Extract the (x, y) coordinate from the center of the cell holding the provided text.  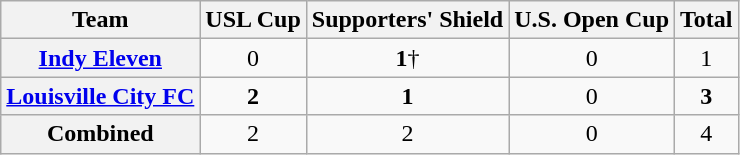
U.S. Open Cup (592, 20)
1† (407, 58)
Louisville City FC (100, 96)
USL Cup (253, 20)
Supporters' Shield (407, 20)
Team (100, 20)
Total (707, 20)
3 (707, 96)
4 (707, 134)
Combined (100, 134)
Indy Eleven (100, 58)
